Search for the cell housing the specified text and yield its [x, y] center coordinate. 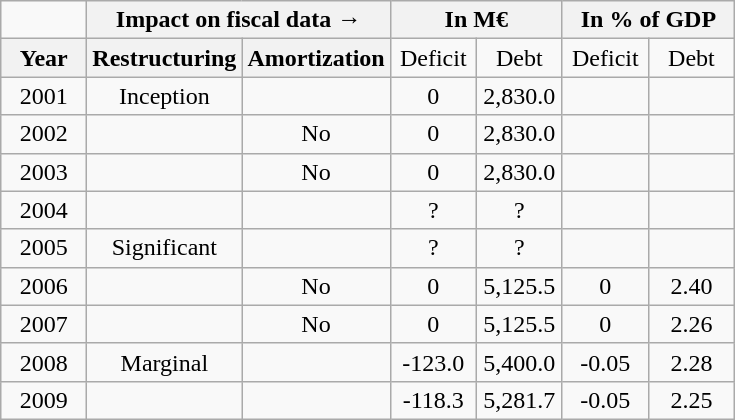
2001 [44, 96]
2.28 [691, 362]
Amortization [316, 58]
2007 [44, 324]
2009 [44, 400]
5,400.0 [519, 362]
2.26 [691, 324]
Marginal [164, 362]
2005 [44, 248]
2.40 [691, 286]
Impact on fiscal data → [238, 20]
2006 [44, 286]
2003 [44, 172]
Inception [164, 96]
-123.0 [433, 362]
2004 [44, 210]
2008 [44, 362]
Significant [164, 248]
2.25 [691, 400]
Year [44, 58]
In % of GDP [648, 20]
Restructuring [164, 58]
In M€ [476, 20]
5,281.7 [519, 400]
-118.3 [433, 400]
2002 [44, 134]
